Return the [x, y] coordinate for the center point of the cell that contains the specified text.  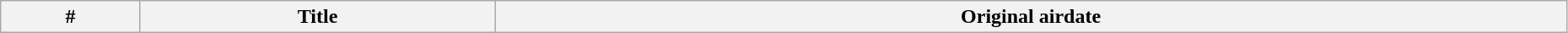
Title [317, 17]
Original airdate [1031, 17]
# [71, 17]
